Return (x, y) of the center of cell containing provided text 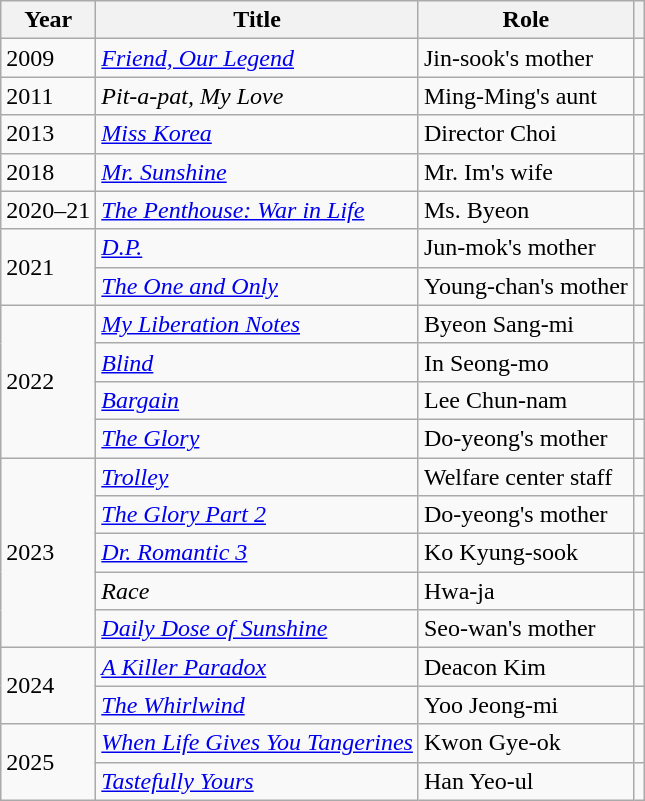
Yoo Jeong-mi (526, 705)
2025 (48, 762)
Byeon Sang-mi (526, 324)
Year (48, 20)
Role (526, 20)
Title (258, 20)
Race (258, 591)
Blind (258, 362)
Miss Korea (258, 134)
Seo-wan's mother (526, 629)
The Glory (258, 438)
In Seong-mo (526, 362)
Friend, Our Legend (258, 58)
The One and Only (258, 286)
2013 (48, 134)
My Liberation Notes (258, 324)
2011 (48, 96)
Jin-sook's mother (526, 58)
Lee Chun-nam (526, 400)
Kwon Gye-ok (526, 743)
The Glory Part 2 (258, 515)
Welfare center staff (526, 477)
2020–21 (48, 210)
Dr. Romantic 3 (258, 553)
Deacon Kim (526, 667)
Ms. Byeon (526, 210)
Ming-Ming's aunt (526, 96)
2009 (48, 58)
Mr. Im's wife (526, 172)
D.P. (258, 248)
Young-chan's mother (526, 286)
2018 (48, 172)
Trolley (258, 477)
2022 (48, 381)
The Penthouse: War in Life (258, 210)
2021 (48, 267)
Mr. Sunshine (258, 172)
Ko Kyung-sook (526, 553)
When Life Gives You Tangerines (258, 743)
2023 (48, 553)
2024 (48, 686)
Daily Dose of Sunshine (258, 629)
Tastefully Yours (258, 781)
Pit-a-pat, My Love (258, 96)
Bargain (258, 400)
Jun-mok's mother (526, 248)
Hwa-ja (526, 591)
The Whirlwind (258, 705)
A Killer Paradox (258, 667)
Director Choi (526, 134)
Han Yeo-ul (526, 781)
